Return the [x, y] coordinate for the center point of the cell that contains the specified text.  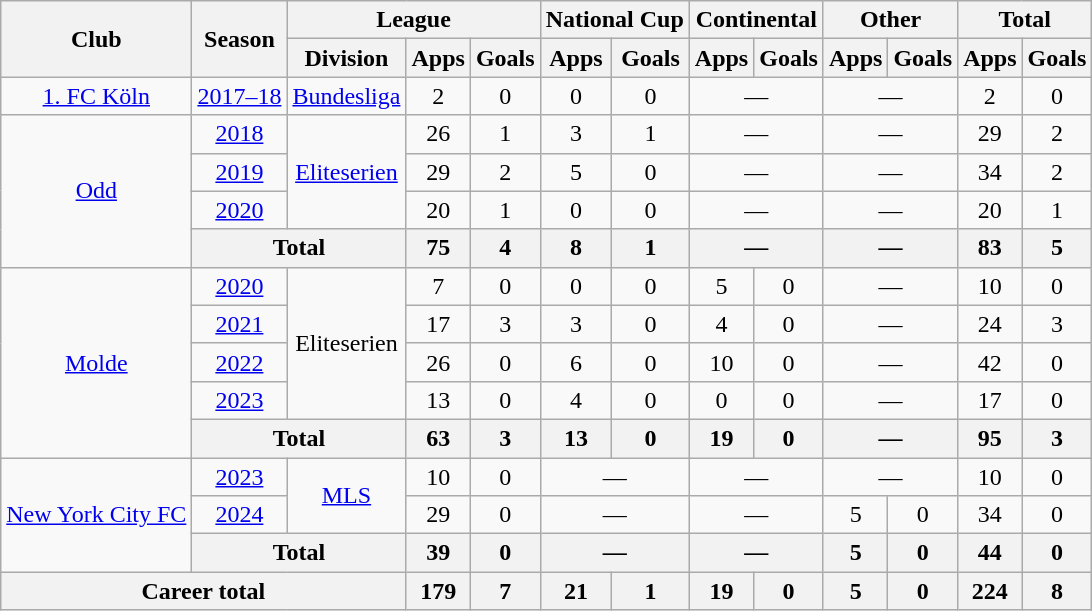
95 [990, 438]
179 [438, 591]
Season [240, 39]
Molde [96, 362]
224 [990, 591]
2017–18 [240, 96]
24 [990, 324]
2021 [240, 324]
Continental [756, 20]
63 [438, 438]
New York City FC [96, 515]
National Cup [614, 20]
42 [990, 362]
1. FC Köln [96, 96]
League [414, 20]
MLS [346, 496]
21 [576, 591]
Division [346, 58]
Bundesliga [346, 96]
2024 [240, 515]
2022 [240, 362]
83 [990, 248]
2019 [240, 172]
39 [438, 553]
6 [576, 362]
44 [990, 553]
Odd [96, 191]
Career total [204, 591]
Other [890, 20]
75 [438, 248]
2018 [240, 134]
Club [96, 39]
